Capture the cell that displays the provided text and extract its [X, Y] central coordinate. 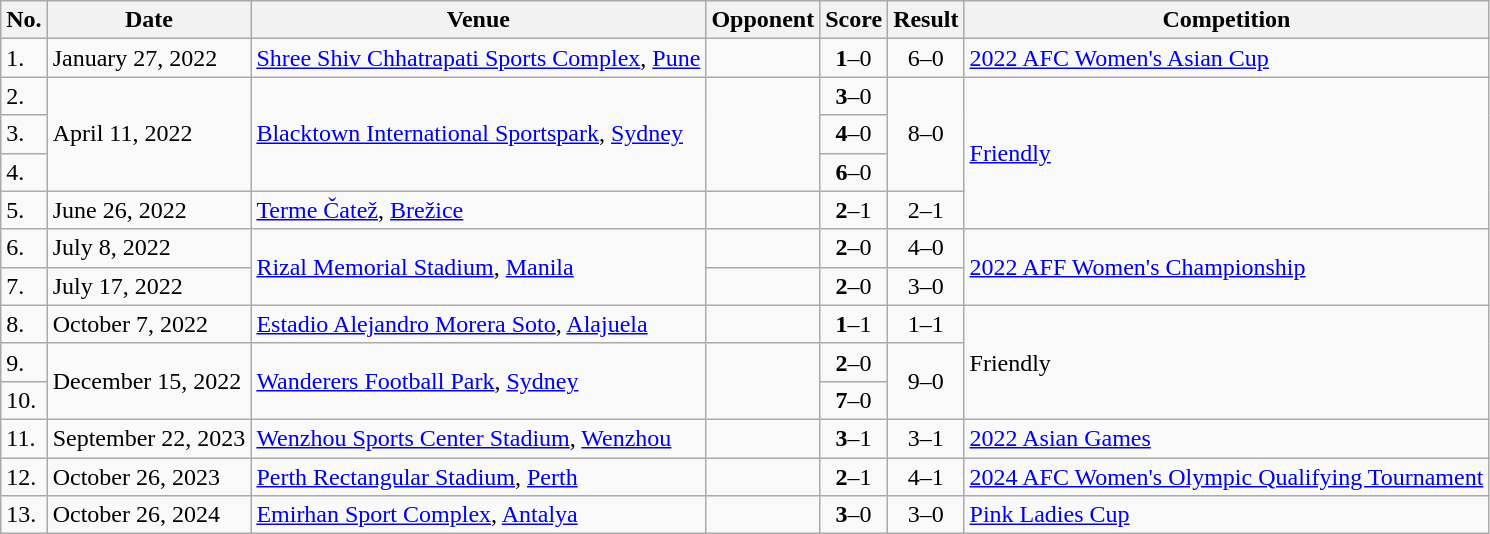
October 26, 2024 [149, 515]
September 22, 2023 [149, 438]
7. [24, 286]
Shree Shiv Chhatrapati Sports Complex, Pune [478, 58]
Terme Čatež, Brežice [478, 210]
Wanderers Football Park, Sydney [478, 381]
Wenzhou Sports Center Stadium, Wenzhou [478, 438]
9–0 [926, 381]
2. [24, 96]
October 7, 2022 [149, 324]
October 26, 2023 [149, 477]
9. [24, 362]
July 8, 2022 [149, 248]
Pink Ladies Cup [1226, 515]
Score [854, 20]
3. [24, 134]
2024 AFC Women's Olympic Qualifying Tournament [1226, 477]
13. [24, 515]
6. [24, 248]
Competition [1226, 20]
7–0 [854, 400]
Opponent [763, 20]
Date [149, 20]
11. [24, 438]
2022 AFC Women's Asian Cup [1226, 58]
4. [24, 172]
Result [926, 20]
Estadio Alejandro Morera Soto, Alajuela [478, 324]
Perth Rectangular Stadium, Perth [478, 477]
June 26, 2022 [149, 210]
10. [24, 400]
April 11, 2022 [149, 134]
Venue [478, 20]
January 27, 2022 [149, 58]
8–0 [926, 134]
July 17, 2022 [149, 286]
12. [24, 477]
4–1 [926, 477]
Emirhan Sport Complex, Antalya [478, 515]
8. [24, 324]
Rizal Memorial Stadium, Manila [478, 267]
December 15, 2022 [149, 381]
2022 Asian Games [1226, 438]
5. [24, 210]
Blacktown International Sportspark, Sydney [478, 134]
1. [24, 58]
2022 AFF Women's Championship [1226, 267]
1–0 [854, 58]
No. [24, 20]
